Identify which cell holds the provided text, then report its (x, y) central coordinate. 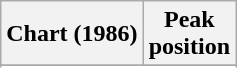
Peakposition (189, 34)
Chart (1986) (72, 34)
